Locate the cell with the specified text and output its (x, y) center coordinate. 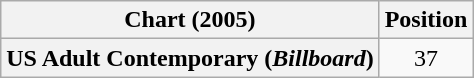
Chart (2005) (190, 20)
Position (426, 20)
US Adult Contemporary (Billboard) (190, 58)
37 (426, 58)
